Return (X, Y) of the center of cell containing provided text 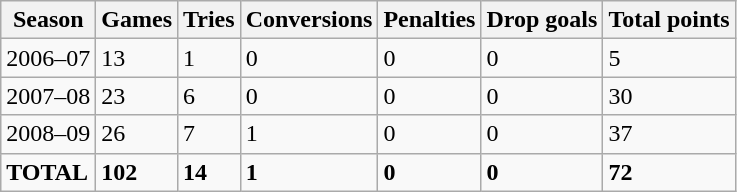
102 (137, 172)
2008–09 (48, 134)
2006–07 (48, 58)
26 (137, 134)
Season (48, 20)
Tries (210, 20)
13 (137, 58)
Games (137, 20)
2007–08 (48, 96)
72 (669, 172)
5 (669, 58)
14 (210, 172)
30 (669, 96)
Penalties (430, 20)
6 (210, 96)
Drop goals (542, 20)
Conversions (309, 20)
23 (137, 96)
Total points (669, 20)
TOTAL (48, 172)
7 (210, 134)
37 (669, 134)
